Detect which cell encompasses the target text, then output its [x, y] center coordinate. 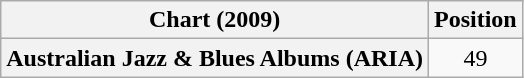
Chart (2009) [215, 20]
Position [476, 20]
Australian Jazz & Blues Albums (ARIA) [215, 58]
49 [476, 58]
